Pinpoint the cell where the given text exists, returning its (x, y) midpoint coordinate. 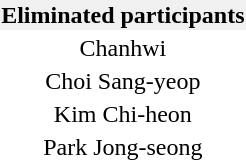
Kim Chi-heon (123, 114)
Chanhwi (123, 48)
Choi Sang-yeop (123, 81)
Eliminated participants (123, 15)
